Search for the cell housing the specified text and yield its [X, Y] center coordinate. 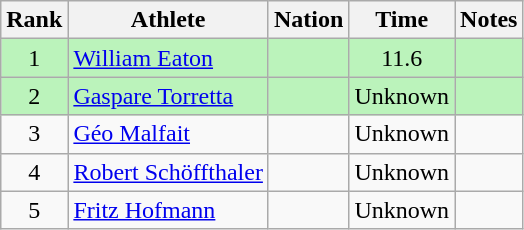
Robert Schöffthaler [168, 172]
4 [34, 172]
Athlete [168, 20]
2 [34, 96]
William Eaton [168, 58]
3 [34, 134]
Notes [489, 20]
5 [34, 210]
Time [402, 20]
Gaspare Torretta [168, 96]
Nation [308, 20]
Géo Malfait [168, 134]
1 [34, 58]
Fritz Hofmann [168, 210]
11.6 [402, 58]
Rank [34, 20]
